Output the [X, Y] coordinate of the center of the cell containing the given text.  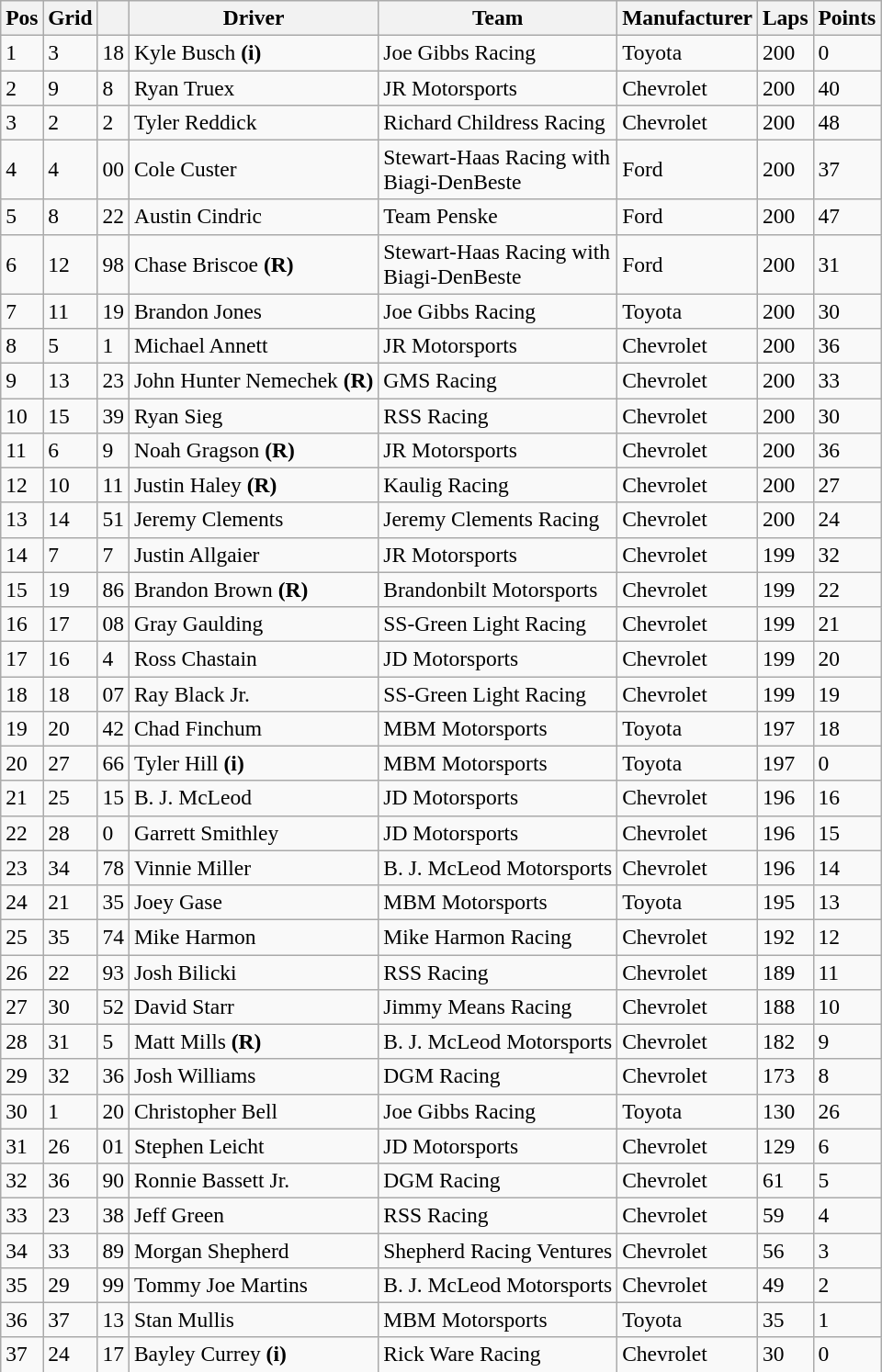
59 [785, 1215]
Points [847, 17]
Noah Gragson (R) [254, 450]
Mike Harmon [254, 937]
Manufacturer [687, 17]
Tyler Hill (i) [254, 763]
B. J. McLeod [254, 798]
39 [113, 415]
47 [847, 217]
Chase Briscoe (R) [254, 264]
40 [847, 87]
195 [785, 902]
Ross Chastain [254, 658]
07 [113, 693]
66 [113, 763]
Cole Custer [254, 169]
Josh Williams [254, 1076]
99 [113, 1285]
Ryan Truex [254, 87]
Matt Mills (R) [254, 1041]
Richard Childress Racing [498, 122]
Tyler Reddick [254, 122]
Ryan Sieg [254, 415]
Garrett Smithley [254, 833]
Jeremy Clements Racing [498, 520]
Shepherd Racing Ventures [498, 1250]
Kaulig Racing [498, 485]
78 [113, 868]
Josh Bilicki [254, 972]
Christopher Bell [254, 1111]
Brandonbilt Motorsports [498, 590]
John Hunter Nemechek (R) [254, 380]
Justin Haley (R) [254, 485]
Laps [785, 17]
51 [113, 520]
Rick Ware Racing [498, 1355]
48 [847, 122]
Bayley Currey (i) [254, 1355]
89 [113, 1250]
Kyle Busch (i) [254, 52]
189 [785, 972]
Gray Gaulding [254, 624]
Vinnie Miller [254, 868]
Pos [22, 17]
129 [785, 1146]
Morgan Shepherd [254, 1250]
182 [785, 1041]
Grid [70, 17]
Mike Harmon Racing [498, 937]
David Starr [254, 1007]
Stephen Leicht [254, 1146]
Ronnie Bassett Jr. [254, 1180]
Jeremy Clements [254, 520]
00 [113, 169]
Michael Annett [254, 345]
74 [113, 937]
86 [113, 590]
Jimmy Means Racing [498, 1007]
01 [113, 1146]
56 [785, 1250]
Joey Gase [254, 902]
08 [113, 624]
GMS Racing [498, 380]
173 [785, 1076]
Team Penske [498, 217]
52 [113, 1007]
98 [113, 264]
42 [113, 728]
Driver [254, 17]
Jeff Green [254, 1215]
Stan Mullis [254, 1320]
49 [785, 1285]
93 [113, 972]
90 [113, 1180]
Ray Black Jr. [254, 693]
61 [785, 1180]
Brandon Jones [254, 311]
Tommy Joe Martins [254, 1285]
192 [785, 937]
Brandon Brown (R) [254, 590]
Team [498, 17]
Chad Finchum [254, 728]
188 [785, 1007]
Austin Cindric [254, 217]
130 [785, 1111]
Justin Allgaier [254, 555]
38 [113, 1215]
